Return (X, Y) of the center of cell containing provided text 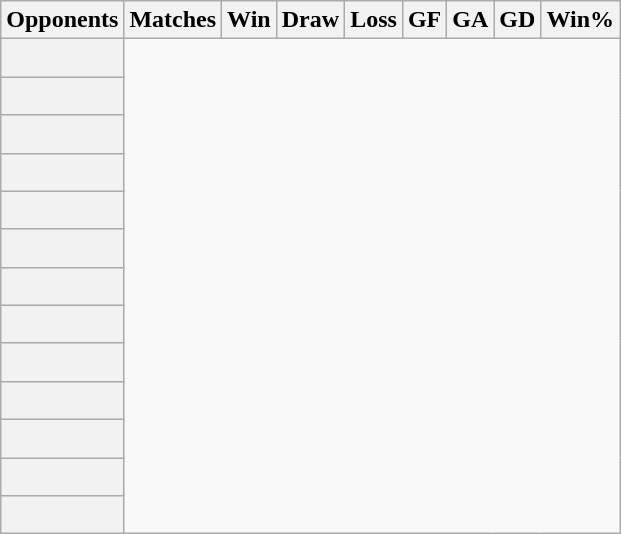
Opponents (62, 20)
Loss (374, 20)
Matches (173, 20)
GA (470, 20)
GF (424, 20)
Draw (310, 20)
Win (250, 20)
GD (518, 20)
Win% (580, 20)
